For the text-containing cell, return its midpoint in (x, y) coordinate format. 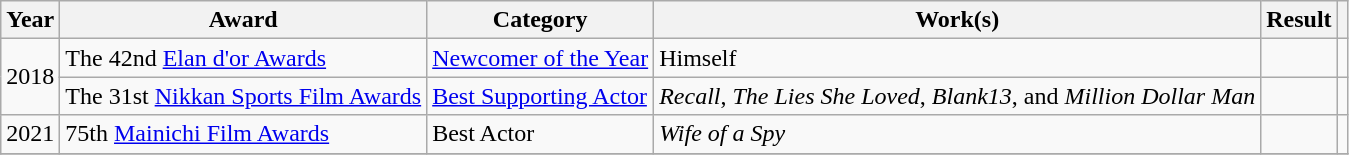
Recall, The Lies She Loved, Blank13, and Million Dollar Man (958, 96)
The 42nd Elan d'or Awards (244, 58)
Wife of a Spy (958, 134)
Result (1299, 20)
2021 (30, 134)
Year (30, 20)
Award (244, 20)
75th Mainichi Film Awards (244, 134)
Work(s) (958, 20)
2018 (30, 77)
The 31st Nikkan Sports Film Awards (244, 96)
Newcomer of the Year (540, 58)
Category (540, 20)
Best Actor (540, 134)
Best Supporting Actor (540, 96)
Himself (958, 58)
